Locate the cell with the specified text and output its [x, y] center coordinate. 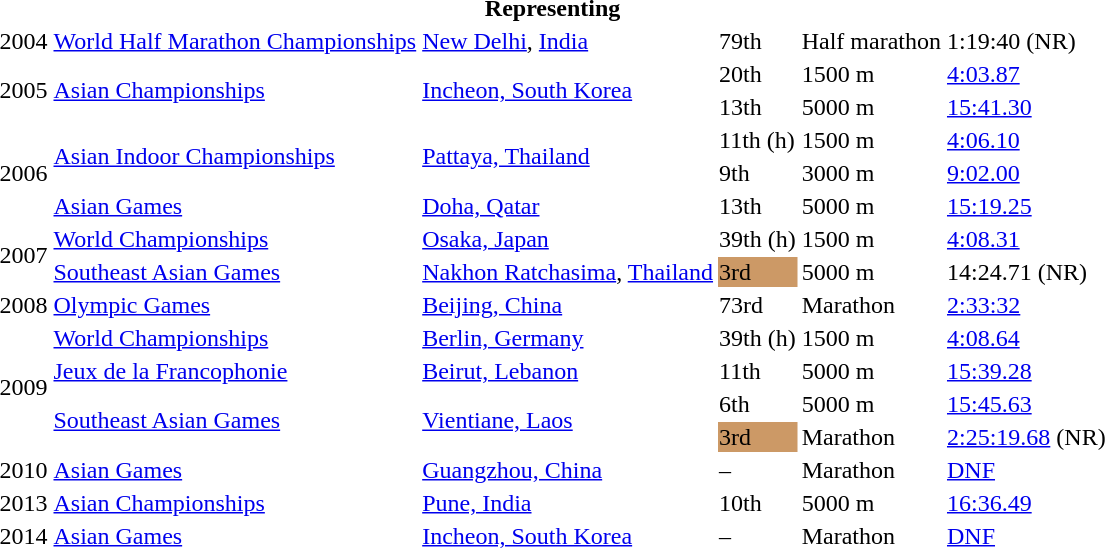
Beirut, Lebanon [568, 371]
Asian Indoor Championships [235, 156]
Guangzhou, China [568, 470]
Jeux de la Francophonie [235, 371]
Incheon, South Korea [568, 90]
11th (h) [758, 140]
3000 m [871, 173]
Pune, India [568, 503]
11th [758, 371]
20th [758, 74]
73rd [758, 305]
79th [758, 41]
Pattaya, Thailand [568, 156]
Osaka, Japan [568, 239]
Vientiane, Laos [568, 420]
10th [758, 503]
World Half Marathon Championships [235, 41]
6th [758, 404]
Olympic Games [235, 305]
9th [758, 173]
Doha, Qatar [568, 206]
Half marathon [871, 41]
Berlin, Germany [568, 338]
– [758, 470]
Nakhon Ratchasima, Thailand [568, 272]
Beijing, China [568, 305]
New Delhi, India [568, 41]
